Find where the given text appears and provide that cell's center as (x, y) coordinate. 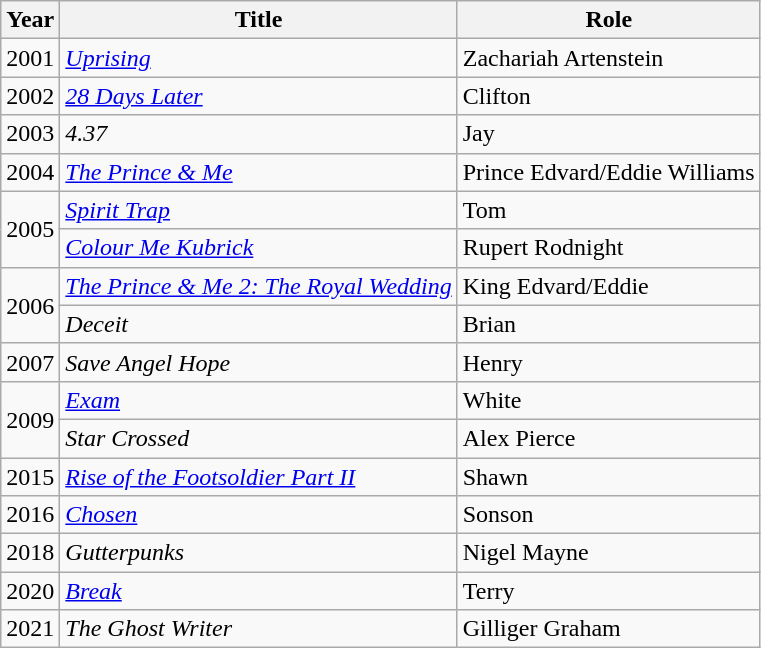
2016 (30, 515)
2015 (30, 477)
The Ghost Writer (258, 629)
Exam (258, 400)
Shawn (608, 477)
Henry (608, 362)
Clifton (608, 96)
2001 (30, 58)
2020 (30, 591)
2009 (30, 419)
King Edvard/Eddie (608, 286)
Save Angel Hope (258, 362)
Rise of the Footsoldier Part II (258, 477)
Uprising (258, 58)
Title (258, 20)
Spirit Trap (258, 210)
Rupert Rodnight (608, 248)
Star Crossed (258, 438)
Chosen (258, 515)
Gutterpunks (258, 553)
Alex Pierce (608, 438)
Nigel Mayne (608, 553)
Break (258, 591)
Year (30, 20)
Brian (608, 324)
2021 (30, 629)
2002 (30, 96)
2007 (30, 362)
The Prince & Me (258, 172)
Colour Me Kubrick (258, 248)
Terry (608, 591)
4.37 (258, 134)
28 Days Later (258, 96)
Jay (608, 134)
Tom (608, 210)
2003 (30, 134)
The Prince & Me 2: The Royal Wedding (258, 286)
Prince Edvard/Eddie Williams (608, 172)
White (608, 400)
2018 (30, 553)
Gilliger Graham (608, 629)
2005 (30, 229)
Deceit (258, 324)
Sonson (608, 515)
Role (608, 20)
2004 (30, 172)
2006 (30, 305)
Zachariah Artenstein (608, 58)
